Return the [X, Y] coordinate for the center point of the cell that contains the specified text.  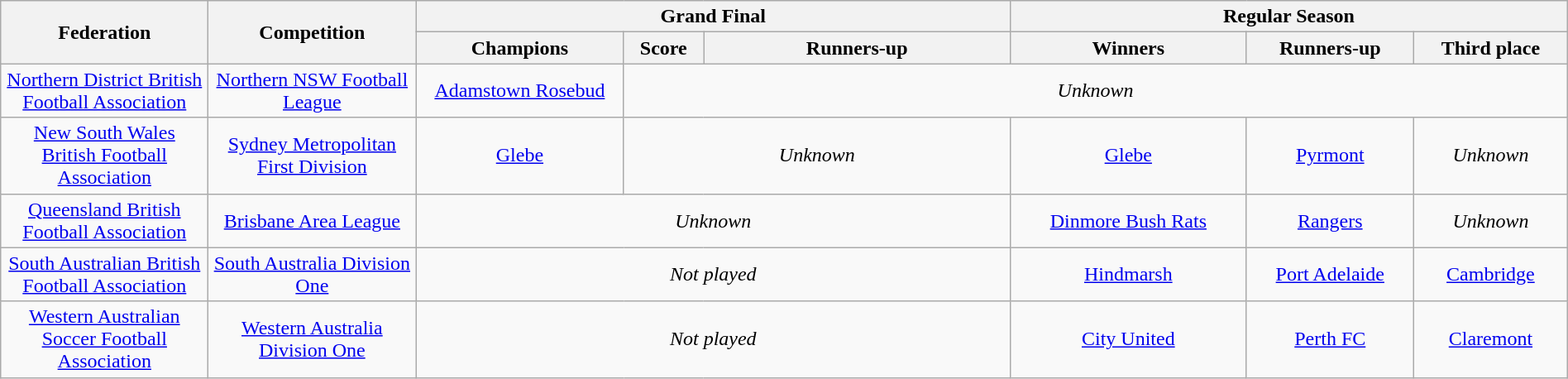
South Australia Division One [313, 275]
Cambridge [1491, 275]
Brisbane Area League [313, 220]
Northern NSW Football League [313, 91]
Regular Season [1289, 17]
Champions [519, 48]
Federation [104, 32]
Northern District British Football Association [104, 91]
Adamstown Rosebud [519, 91]
Rangers [1330, 220]
Third place [1491, 48]
Competition [313, 32]
South Australian British Football Association [104, 275]
Dinmore Bush Rats [1128, 220]
Claremont [1491, 339]
Western Australia Division One [313, 339]
New South Wales British Football Association [104, 156]
Sydney Metropolitan First Division [313, 156]
Queensland British Football Association [104, 220]
Western Australian Soccer Football Association [104, 339]
Hindmarsh [1128, 275]
Winners [1128, 48]
Grand Final [713, 17]
City United [1128, 339]
Port Adelaide [1330, 275]
Pyrmont [1330, 156]
Perth FC [1330, 339]
Score [663, 48]
